Extract the (X, Y) coordinate from the center of the cell holding the provided text.  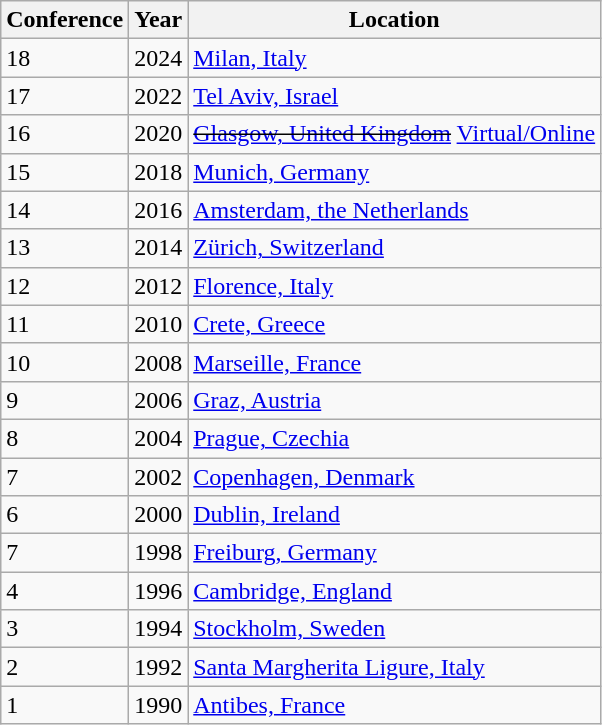
2004 (158, 438)
Tel Aviv, Israel (394, 96)
2000 (158, 515)
2010 (158, 324)
1994 (158, 629)
18 (65, 58)
2016 (158, 210)
1992 (158, 667)
1996 (158, 591)
Dublin, Ireland (394, 515)
8 (65, 438)
2014 (158, 248)
2022 (158, 96)
1 (65, 705)
4 (65, 591)
12 (65, 286)
Milan, Italy (394, 58)
11 (65, 324)
Year (158, 20)
2 (65, 667)
2018 (158, 172)
Marseille, France (394, 362)
2006 (158, 400)
3 (65, 629)
2008 (158, 362)
Location (394, 20)
Cambridge, England (394, 591)
Antibes, France (394, 705)
6 (65, 515)
Munich, Germany (394, 172)
13 (65, 248)
Santa Margherita Ligure, Italy (394, 667)
15 (65, 172)
Zürich, Switzerland (394, 248)
10 (65, 362)
Conference (65, 20)
16 (65, 134)
1998 (158, 553)
Amsterdam, the Netherlands (394, 210)
2012 (158, 286)
14 (65, 210)
Stockholm, Sweden (394, 629)
2002 (158, 477)
Crete, Greece (394, 324)
Prague, Czechia (394, 438)
17 (65, 96)
Copenhagen, Denmark (394, 477)
Freiburg, Germany (394, 553)
Glasgow, United Kingdom Virtual/Online (394, 134)
Graz, Austria (394, 400)
2020 (158, 134)
2024 (158, 58)
9 (65, 400)
1990 (158, 705)
Florence, Italy (394, 286)
